Provide the [X, Y] coordinate of the cell's center where the given text is located.  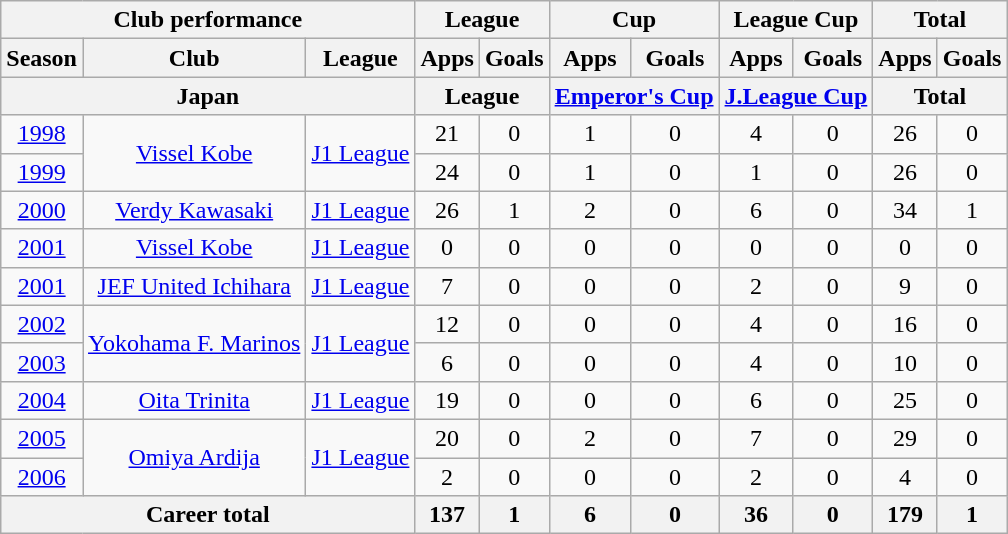
Club [194, 58]
36 [756, 515]
19 [447, 400]
Yokohama F. Marinos [194, 343]
2006 [42, 477]
Season [42, 58]
League Cup [796, 20]
16 [905, 324]
Japan [208, 96]
10 [905, 362]
20 [447, 438]
Emperor's Cup [634, 96]
34 [905, 210]
2003 [42, 362]
12 [447, 324]
25 [905, 400]
2002 [42, 324]
Cup [634, 20]
2005 [42, 438]
1998 [42, 134]
J.League Cup [796, 96]
24 [447, 172]
179 [905, 515]
9 [905, 286]
2004 [42, 400]
Career total [208, 515]
Verdy Kawasaki [194, 210]
JEF United Ichihara [194, 286]
2000 [42, 210]
Club performance [208, 20]
21 [447, 134]
Omiya Ardija [194, 457]
1999 [42, 172]
29 [905, 438]
137 [447, 515]
Oita Trinita [194, 400]
